Pinpoint the cell where the given text exists, returning its (x, y) midpoint coordinate. 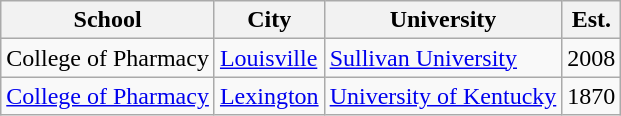
City (269, 20)
2008 (592, 58)
University (443, 20)
1870 (592, 96)
Louisville (269, 58)
Est. (592, 20)
Lexington (269, 96)
Sullivan University (443, 58)
University of Kentucky (443, 96)
School (108, 20)
